Determine the [x, y] coordinate at the center of the cell enclosing the given text.  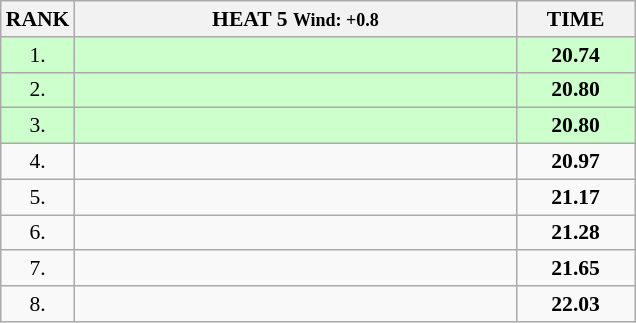
20.97 [576, 162]
21.65 [576, 269]
2. [38, 90]
4. [38, 162]
TIME [576, 19]
21.28 [576, 233]
HEAT 5 Wind: +0.8 [295, 19]
21.17 [576, 197]
5. [38, 197]
3. [38, 126]
8. [38, 304]
6. [38, 233]
20.74 [576, 55]
7. [38, 269]
1. [38, 55]
RANK [38, 19]
22.03 [576, 304]
